Capture the cell that displays the provided text and extract its (X, Y) central coordinate. 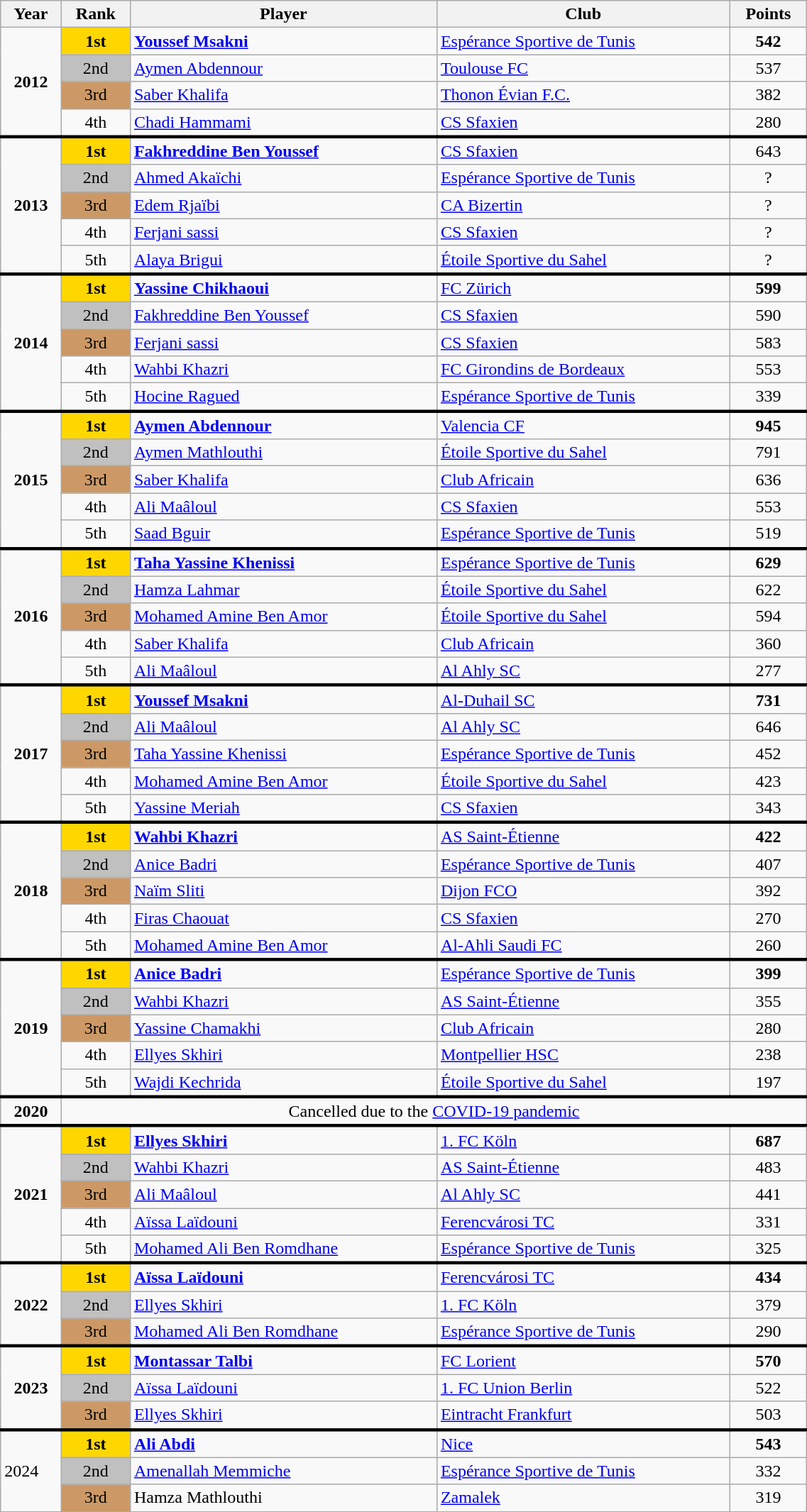
2019 (31, 1027)
331 (768, 1221)
791 (768, 453)
CA Bizertin (583, 205)
Hocine Ragued (283, 397)
2024 (31, 1470)
594 (768, 617)
Toulouse FC (583, 68)
Points (768, 14)
599 (768, 288)
Ali Abdi (283, 1443)
Valencia CF (583, 425)
Al-Duhail SC (583, 700)
Chadi Hammami (283, 123)
Zamalek (583, 1498)
Wajdi Kechrida (283, 1083)
2021 (31, 1195)
2015 (31, 480)
Nice (583, 1443)
2014 (31, 342)
379 (768, 1305)
Club (583, 14)
Cancelled due to the COVID-19 pandemic (434, 1111)
407 (768, 864)
Dijon FCO (583, 891)
Yassine Chikhaoui (283, 288)
FC Lorient (583, 1360)
382 (768, 95)
Yassine Chamakhi (283, 1028)
Montassar Talbi (283, 1360)
Alaya Brigui (283, 260)
636 (768, 480)
2012 (31, 82)
Montpellier HSC (583, 1055)
343 (768, 809)
392 (768, 891)
422 (768, 837)
543 (768, 1443)
Aymen Mathlouthi (283, 453)
339 (768, 397)
423 (768, 781)
441 (768, 1194)
570 (768, 1360)
590 (768, 315)
646 (768, 727)
2016 (31, 616)
319 (768, 1498)
238 (768, 1055)
Hamza Lahmar (283, 590)
FC Girondins de Bordeaux (583, 370)
452 (768, 754)
355 (768, 1001)
519 (768, 534)
731 (768, 700)
537 (768, 68)
FC Zürich (583, 288)
Amenallah Memmiche (283, 1471)
399 (768, 973)
Eintracht Frankfurt (583, 1416)
687 (768, 1140)
277 (768, 671)
2017 (31, 754)
290 (768, 1332)
Firas Chaouat (283, 918)
270 (768, 918)
Year (31, 14)
2013 (31, 206)
Player (283, 14)
945 (768, 425)
Edem Rjaïbi (283, 205)
197 (768, 1083)
Yassine Meriah (283, 809)
2018 (31, 891)
542 (768, 41)
Rank (95, 14)
2022 (31, 1304)
Naïm Sliti (283, 891)
503 (768, 1416)
2020 (31, 1111)
332 (768, 1471)
583 (768, 343)
360 (768, 644)
Saad Bguir (283, 534)
260 (768, 946)
Thonon Évian F.C. (583, 95)
434 (768, 1277)
1. FC Union Berlin (583, 1388)
Hamza Mathlouthi (283, 1498)
Ahmed Akaïchi (283, 178)
622 (768, 590)
325 (768, 1249)
643 (768, 151)
629 (768, 562)
483 (768, 1167)
2023 (31, 1388)
Al-Ahli Saudi FC (583, 946)
522 (768, 1388)
